From the cell containing the given text, extract its center point as (x, y) coordinate. 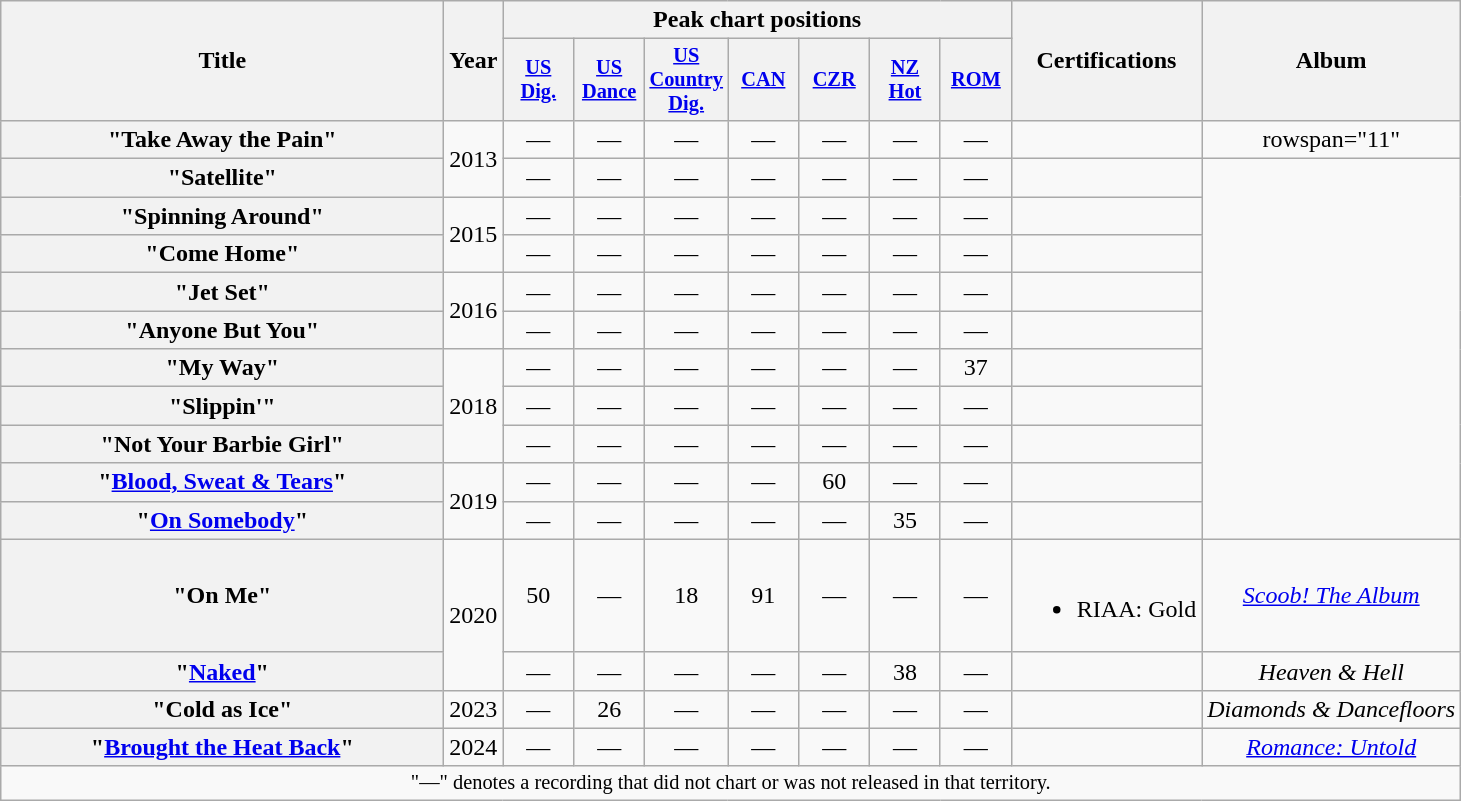
2016 (474, 311)
USDig. (538, 80)
60 (834, 482)
CAN (764, 80)
Diamonds & Dancefloors (1332, 709)
NZHot (906, 80)
26 (610, 709)
2018 (474, 406)
"—" denotes a recording that did not chart or was not released in that territory. (731, 783)
2023 (474, 709)
Title (222, 61)
2015 (474, 235)
Heaven & Hell (1332, 671)
38 (906, 671)
Scoob! The Album (1332, 596)
"On Me" (222, 596)
2020 (474, 614)
"Satellite" (222, 178)
"Spinning Around" (222, 216)
Peak chart positions (757, 20)
Certifications (1106, 61)
"Jet Set" (222, 292)
"Take Away the Pain" (222, 139)
"My Way" (222, 368)
USDance (610, 80)
ROM (976, 80)
"On Somebody" (222, 520)
CZR (834, 80)
50 (538, 596)
"Cold as Ice" (222, 709)
"Blood, Sweat & Tears" (222, 482)
rowspan="11" (1332, 139)
USCountryDig. (686, 80)
"Anyone But You" (222, 330)
2024 (474, 747)
35 (906, 520)
37 (976, 368)
91 (764, 596)
"Come Home" (222, 254)
"Slippin'" (222, 406)
18 (686, 596)
2013 (474, 158)
Romance: Untold (1332, 747)
"Brought the Heat Back" (222, 747)
"Naked" (222, 671)
RIAA: Gold (1106, 596)
Year (474, 61)
2019 (474, 501)
"Not Your Barbie Girl" (222, 444)
Album (1332, 61)
